Pinpoint the cell where the given text exists, returning its [X, Y] midpoint coordinate. 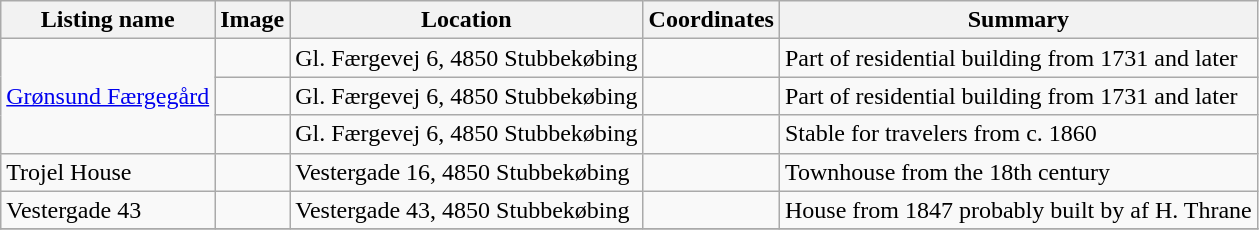
Image [252, 20]
Vestergade 16, 4850 Stubbekøbing [466, 172]
Summary [1018, 20]
Grønsund Færgegård [108, 96]
Trojel House [108, 172]
Vestergade 43, 4850 Stubbekøbing [466, 210]
Townhouse from the 18th century [1018, 172]
Stable for travelers from c. 1860 [1018, 134]
House from 1847 probably built by af H. Thrane [1018, 210]
Location [466, 20]
Listing name [108, 20]
Vestergade 43 [108, 210]
Coordinates [711, 20]
